Output the (x, y) coordinate of the center of the cell containing the given text.  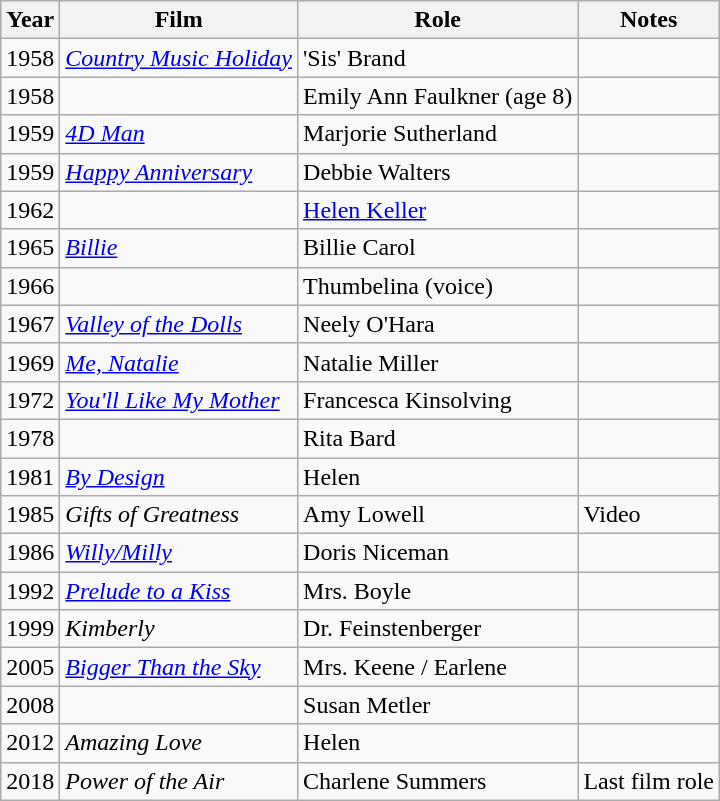
Natalie Miller (438, 362)
1972 (30, 400)
Film (179, 20)
Willy/Milly (179, 553)
Year (30, 20)
Marjorie Sutherland (438, 134)
Me, Natalie (179, 362)
Amy Lowell (438, 515)
Happy Anniversary (179, 172)
Mrs. Boyle (438, 591)
'Sis' Brand (438, 58)
1986 (30, 553)
4D Man (179, 134)
Billie Carol (438, 248)
1992 (30, 591)
Billie (179, 248)
Prelude to a Kiss (179, 591)
Dr. Feinstenberger (438, 629)
1967 (30, 324)
1999 (30, 629)
You'll Like My Mother (179, 400)
Thumbelina (voice) (438, 286)
Country Music Holiday (179, 58)
Role (438, 20)
2018 (30, 781)
Helen Keller (438, 210)
Doris Niceman (438, 553)
Kimberly (179, 629)
Neely O'Hara (438, 324)
Gifts of Greatness (179, 515)
Amazing Love (179, 743)
2012 (30, 743)
Power of the Air (179, 781)
2008 (30, 705)
Video (649, 515)
1981 (30, 477)
Debbie Walters (438, 172)
1965 (30, 248)
Bigger Than the Sky (179, 667)
Emily Ann Faulkner (age 8) (438, 96)
By Design (179, 477)
Francesca Kinsolving (438, 400)
1969 (30, 362)
Valley of the Dolls (179, 324)
Notes (649, 20)
2005 (30, 667)
Mrs. Keene / Earlene (438, 667)
Last film role (649, 781)
1978 (30, 438)
1966 (30, 286)
Charlene Summers (438, 781)
1985 (30, 515)
Rita Bard (438, 438)
Susan Metler (438, 705)
1962 (30, 210)
